Capture the cell that displays the provided text and extract its (X, Y) central coordinate. 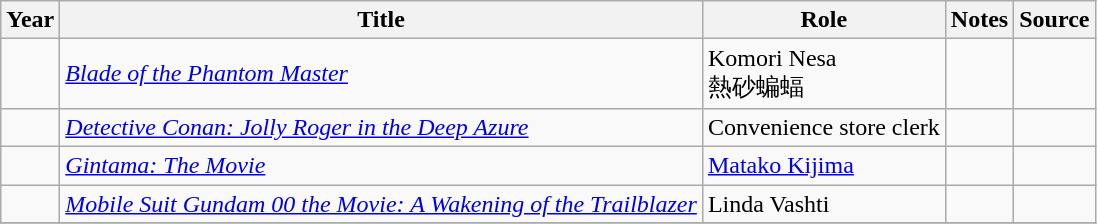
Detective Conan: Jolly Roger in the Deep Azure (382, 127)
Komori Nesa熱砂蝙蝠 (824, 74)
Linda Vashti (824, 203)
Source (1054, 20)
Title (382, 20)
Year (30, 20)
Mobile Suit Gundam 00 the Movie: A Wakening of the Trailblazer (382, 203)
Blade of the Phantom Master (382, 74)
Notes (979, 20)
Role (824, 20)
Matako Kijima (824, 165)
Convenience store clerk (824, 127)
Gintama: The Movie (382, 165)
